Find where the given text appears and provide that cell's center as [X, Y] coordinate. 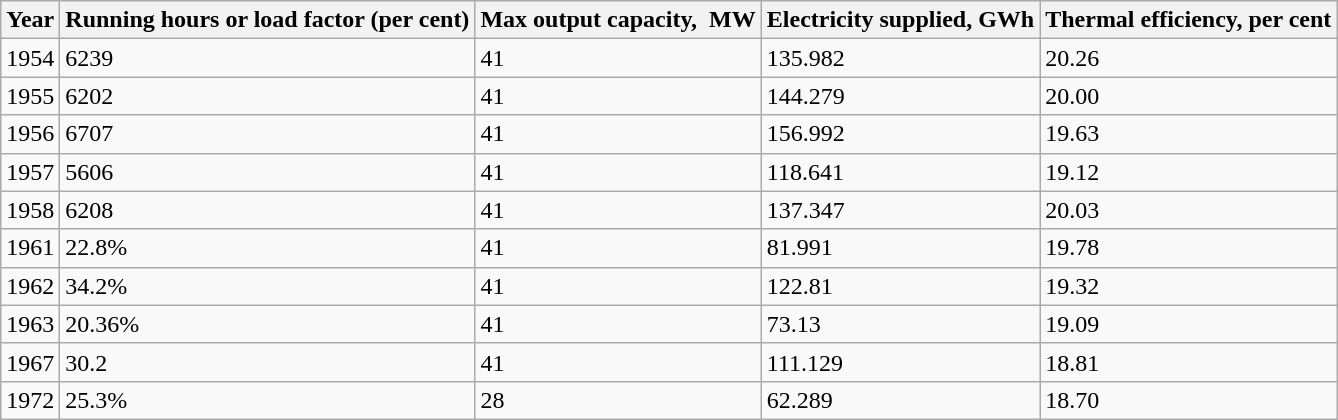
1962 [30, 286]
Electricity supplied, GWh [900, 20]
25.3% [268, 400]
1954 [30, 58]
6202 [268, 96]
1957 [30, 172]
20.36% [268, 324]
22.8% [268, 248]
19.32 [1188, 286]
156.992 [900, 134]
Max output capacity, MW [618, 20]
118.641 [900, 172]
1961 [30, 248]
1967 [30, 362]
1956 [30, 134]
19.78 [1188, 248]
144.279 [900, 96]
73.13 [900, 324]
19.12 [1188, 172]
18.81 [1188, 362]
1972 [30, 400]
18.70 [1188, 400]
122.81 [900, 286]
28 [618, 400]
20.03 [1188, 210]
19.09 [1188, 324]
81.991 [900, 248]
30.2 [268, 362]
62.289 [900, 400]
34.2% [268, 286]
5606 [268, 172]
6707 [268, 134]
6208 [268, 210]
Thermal efficiency, per cent [1188, 20]
111.129 [900, 362]
6239 [268, 58]
137.347 [900, 210]
20.00 [1188, 96]
Running hours or load factor (per cent) [268, 20]
19.63 [1188, 134]
1955 [30, 96]
135.982 [900, 58]
20.26 [1188, 58]
1963 [30, 324]
1958 [30, 210]
Year [30, 20]
